Extract the (X, Y) coordinate from the center of the cell holding the provided text.  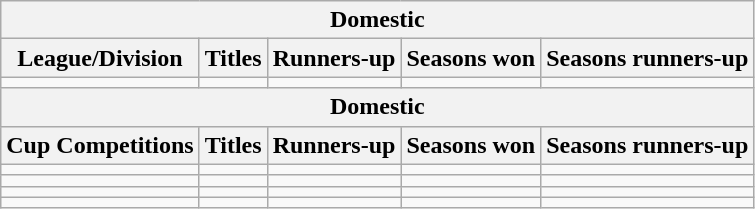
League/Division (100, 58)
Cup Competitions (100, 145)
